For the text-containing cell, return its midpoint in (x, y) coordinate format. 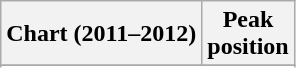
Chart (2011–2012) (102, 34)
Peakposition (248, 34)
